Provide the [X, Y] coordinate of the cell's center where the given text is located.  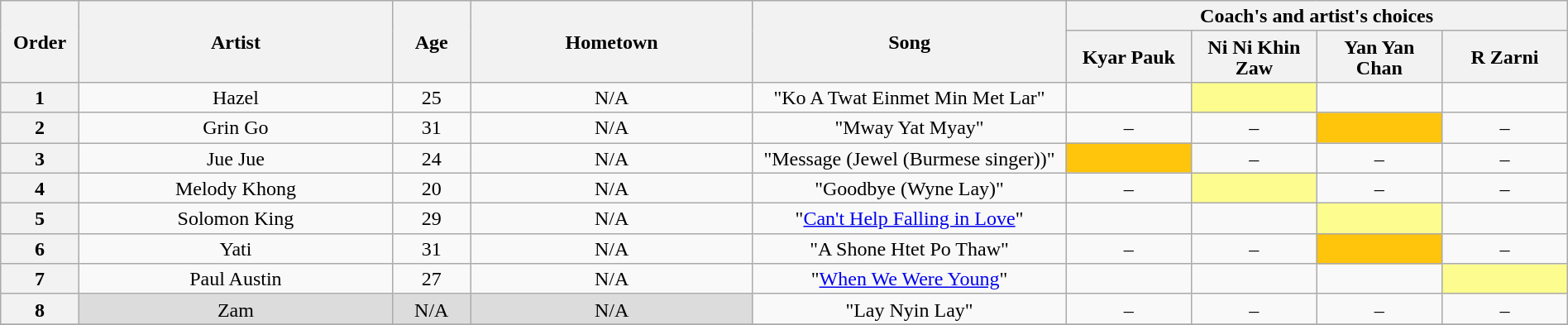
"Mway Yat Myay" [910, 127]
Ni Ni Khin Zaw [1255, 56]
Hometown [612, 41]
29 [432, 218]
1 [40, 98]
Coach's and artist's choices [1317, 17]
3 [40, 157]
Kyar Pauk [1129, 56]
20 [432, 189]
Song [910, 41]
Yati [235, 248]
7 [40, 280]
5 [40, 218]
Melody Khong [235, 189]
"Lay Nyin Lay" [910, 309]
Zam [235, 309]
2 [40, 127]
8 [40, 309]
6 [40, 248]
25 [432, 98]
Grin Go [235, 127]
Yan Yan Chan [1379, 56]
"Can't Help Falling in Love" [910, 218]
Age [432, 41]
"Ko A Twat Einmet Min Met Lar" [910, 98]
"Goodbye (Wyne Lay)" [910, 189]
Paul Austin [235, 280]
Order [40, 41]
"When We Were Young" [910, 280]
"Message (Jewel (Burmese singer))" [910, 157]
24 [432, 157]
"A Shone Htet Po Thaw" [910, 248]
4 [40, 189]
R Zarni [1505, 56]
27 [432, 280]
Solomon King [235, 218]
Hazel [235, 98]
Artist [235, 41]
Jue Jue [235, 157]
